Return (X, Y) of the center of cell containing provided text 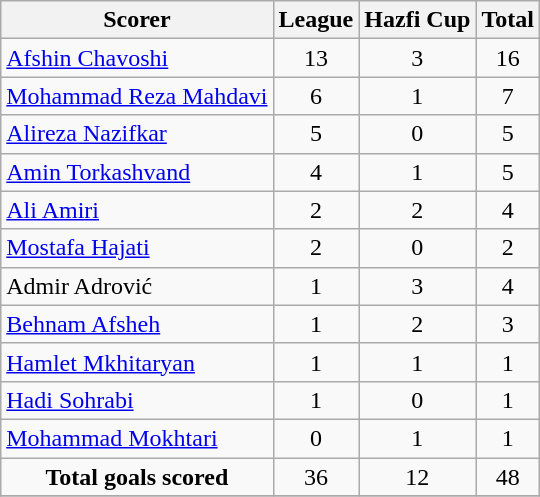
Scorer (137, 20)
13 (316, 58)
Amin Torkashvand (137, 172)
Ali Amiri (137, 210)
League (316, 20)
Total goals scored (137, 477)
Alireza Nazifkar (137, 134)
Mohammad Mokhtari (137, 438)
Behnam Afsheh (137, 324)
Admir Adrović (137, 286)
Afshin Chavoshi (137, 58)
16 (508, 58)
7 (508, 96)
Hamlet Mkhitaryan (137, 362)
36 (316, 477)
Hadi Sohrabi (137, 400)
Mostafa Hajati (137, 248)
48 (508, 477)
12 (418, 477)
Hazfi Cup (418, 20)
Mohammad Reza Mahdavi (137, 96)
6 (316, 96)
Total (508, 20)
